For the text-containing cell, return its midpoint in [X, Y] coordinate format. 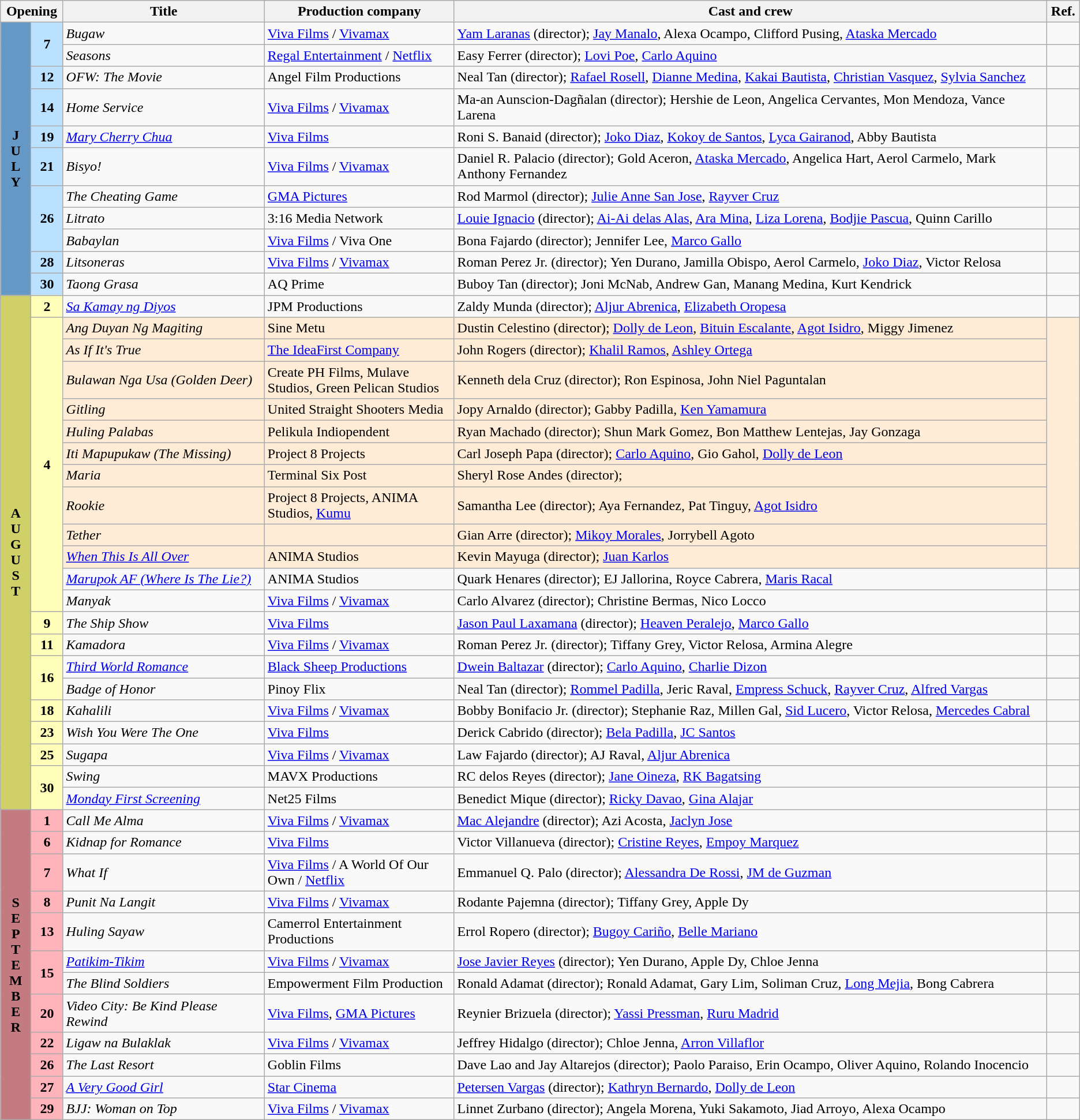
4 [47, 465]
Swing [164, 777]
Marupok AF (Where Is The Lie?) [164, 579]
11 [47, 645]
25 [47, 755]
Jeffrey Hidalgo (director); Chloe Jenna, Arron Villaflor [750, 1043]
Mac Alejandre (director); Azi Acosta, Jaclyn Jose [750, 821]
OFW: The Movie [164, 77]
Net25 Films [359, 799]
Daniel R. Palacio (director); Gold Aceron, Ataska Mercado, Angelica Hart, Aerol Carmelo, Mark Anthony Fernandez [750, 166]
Rookie [164, 505]
AUGUST [16, 553]
JPM Productions [359, 306]
Linnet Zurbano (director); Angela Morena, Yuki Sakamoto, Jiad Arroyo, Alexa Ocampo [750, 1109]
Third World Romance [164, 666]
21 [47, 166]
Kidnap for Romance [164, 842]
3:16 Media Network [359, 218]
Cast and crew [750, 12]
Litsoneras [164, 262]
Camerrol Entertainment Productions [359, 931]
Benedict Mique (director); Ricky Davao, Gina Alajar [750, 799]
2 [47, 306]
Sugapa [164, 755]
The Blind Soldiers [164, 983]
Viva Films / Viva One [359, 240]
Sine Metu [359, 328]
Iti Mapupukaw (The Missing) [164, 454]
Dwein Baltazar (director); Carlo Aquino, Charlie Dizon [750, 666]
Louie Ignacio (director); Ai-Ai delas Alas, Ara Mina, Liza Lorena, Bodjie Pascua, Quinn Carillo [750, 218]
RC delos Reyes (director); Jane Oineza, RK Bagatsing [750, 777]
8 [47, 902]
Wish You Were The One [164, 733]
Ang Duyan Ng Magiting [164, 328]
Empowerment Film Production [359, 983]
SEPTEMBER [16, 965]
Black Sheep Productions [359, 666]
Rodante Pajemna (director); Tiffany Grey, Apple Dy [750, 902]
Reynier Brizuela (director); Yassi Pressman, Ruru Madrid [750, 1013]
Neal Tan (director); Rafael Rosell, Dianne Medina, Kakai Bautista, Christian Vasquez, Sylvia Sanchez [750, 77]
Project 8 Projects [359, 454]
Quark Henares (director); EJ Jallorina, Royce Cabrera, Maris Racal [750, 579]
Viva Films / A World Of Our Own / Netflix [359, 872]
1 [47, 821]
Pelikula Indiopendent [359, 432]
Tether [164, 535]
Jose Javier Reyes (director); Yen Durano, Apple Dy, Chloe Jenna [750, 961]
Bugaw [164, 33]
Seasons [164, 55]
12 [47, 77]
A Very Good Girl [164, 1087]
JULY [16, 159]
The Last Resort [164, 1065]
Gian Arre (director); Mikoy Morales, Jorrybell Agoto [750, 535]
20 [47, 1013]
Kevin Mayuga (director); Juan Karlos [750, 557]
United Straight Shooters Media [359, 410]
9 [47, 623]
Ref. [1063, 12]
John Rogers (director); Khalil Ramos, Ashley Ortega [750, 350]
23 [47, 733]
BJJ: Woman on Top [164, 1109]
Huling Sayaw [164, 931]
Gitling [164, 410]
28 [47, 262]
GMA Pictures [359, 196]
15 [47, 972]
Victor Villanueva (director); Cristine Reyes, Empoy Marquez [750, 842]
Jason Paul Laxamana (director); Heaven Peralejo, Marco Gallo [750, 623]
Easy Ferrer (director); Lovi Poe, Carlo Aquino [750, 55]
16 [47, 677]
Sa Kamay ng Diyos [164, 306]
Patikim-Tikim [164, 961]
Manyak [164, 601]
Bona Fajardo (director); Jennifer Lee, Marco Gallo [750, 240]
Bulawan Nga Usa (Golden Deer) [164, 380]
Terminal Six Post [359, 475]
Title [164, 12]
27 [47, 1087]
AQ Prime [359, 284]
Dave Lao and Jay Altarejos (director); Paolo Paraiso, Erin Ocampo, Oliver Aquino, Rolando Inocencio [750, 1065]
6 [47, 842]
Buboy Tan (director); Joni McNab, Andrew Gan, Manang Medina, Kurt Kendrick [750, 284]
Samantha Lee (director); Aya Fernandez, Pat Tinguy, Agot Isidro [750, 505]
29 [47, 1109]
The IdeaFirst Company [359, 350]
Law Fajardo (director); AJ Raval, Aljur Abrenica [750, 755]
Petersen Vargas (director); Kathryn Bernardo, Dolly de Leon [750, 1087]
Carlo Alvarez (director); Christine Bermas, Nico Locco [750, 601]
The Ship Show [164, 623]
Zaldy Munda (director); Aljur Abrenica, Elizabeth Oropesa [750, 306]
Rod Marmol (director); Julie Anne San Jose, Rayver Cruz [750, 196]
Ryan Machado (director); Shun Mark Gomez, Bon Matthew Lentejas, Jay Gonzaga [750, 432]
Bisyo! [164, 166]
Mary Cherry Chua [164, 137]
Kenneth dela Cruz (director); Ron Espinosa, John Niel Paguntalan [750, 380]
19 [47, 137]
Derick Cabrido (director); Bela Padilla, JC Santos [750, 733]
Carl Joseph Papa (director); Carlo Aquino, Gio Gahol, Dolly de Leon [750, 454]
Video City: Be Kind Please Rewind [164, 1013]
Call Me Alma [164, 821]
Emmanuel Q. Palo (director); Alessandra De Rossi, JM de Guzman [750, 872]
Opening [32, 12]
Errol Ropero (director); Bugoy Cariño, Belle Mariano [750, 931]
18 [47, 711]
14 [47, 107]
Jopy Arnaldo (director); Gabby Padilla, Ken Yamamura [750, 410]
Sheryl Rose Andes (director); [750, 475]
13 [47, 931]
What If [164, 872]
The Cheating Game [164, 196]
Ronald Adamat (director); Ronald Adamat, Gary Lim, Soliman Cruz, Long Mejia, Bong Cabrera [750, 983]
When This Is All Over [164, 557]
Roni S. Banaid (director); Joko Diaz, Kokoy de Santos, Lyca Gairanod, Abby Bautista [750, 137]
MAVX Productions [359, 777]
Taong Grasa [164, 284]
Project 8 Projects, ANIMA Studios, Kumu [359, 505]
Litrato [164, 218]
Punit Na Langit [164, 902]
Monday First Screening [164, 799]
Yam Laranas (director); Jay Manalo, Alexa Ocampo, Clifford Pusing, Ataska Mercado [750, 33]
Regal Entertainment / Netflix [359, 55]
Production company [359, 12]
Roman Perez Jr. (director); Yen Durano, Jamilla Obispo, Aerol Carmelo, Joko Diaz, Victor Relosa [750, 262]
Star Cinema [359, 1087]
Home Service [164, 107]
Create PH Films, Mulave Studios, Green Pelican Studios [359, 380]
Babaylan [164, 240]
Huling Palabas [164, 432]
Angel Film Productions [359, 77]
Badge of Honor [164, 688]
Viva Films, GMA Pictures [359, 1013]
Dustin Celestino (director); Dolly de Leon, Bituin Escalante, Agot Isidro, Miggy Jimenez [750, 328]
Roman Perez Jr. (director); Tiffany Grey, Victor Relosa, Armina Alegre [750, 645]
Kamadora [164, 645]
22 [47, 1043]
As If It's True [164, 350]
Ligaw na Bulaklak [164, 1043]
Maria [164, 475]
Neal Tan (director); Rommel Padilla, Jeric Raval, Empress Schuck, Rayver Cruz, Alfred Vargas [750, 688]
Pinoy Flix [359, 688]
Bobby Bonifacio Jr. (director); Stephanie Raz, Millen Gal, Sid Lucero, Victor Relosa, Mercedes Cabral [750, 711]
Ma-an Aunscion-Dagñalan (director); Hershie de Leon, Angelica Cervantes, Mon Mendoza, Vance Larena [750, 107]
Kahalili [164, 711]
Goblin Films [359, 1065]
